Capture the cell that displays the provided text and extract its [X, Y] central coordinate. 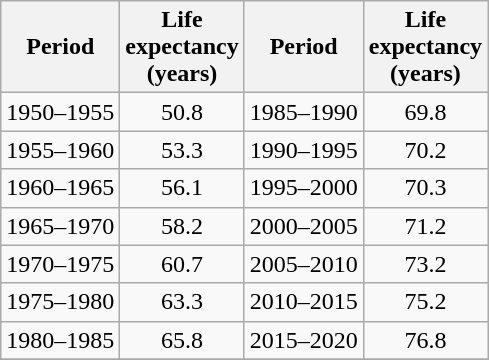
1965–1970 [60, 226]
60.7 [182, 264]
1995–2000 [304, 188]
58.2 [182, 226]
73.2 [425, 264]
75.2 [425, 302]
2005–2010 [304, 264]
1960–1965 [60, 188]
69.8 [425, 112]
76.8 [425, 340]
2000–2005 [304, 226]
56.1 [182, 188]
2015–2020 [304, 340]
1980–1985 [60, 340]
70.3 [425, 188]
1955–1960 [60, 150]
1975–1980 [60, 302]
53.3 [182, 150]
2010–2015 [304, 302]
63.3 [182, 302]
1990–1995 [304, 150]
50.8 [182, 112]
1970–1975 [60, 264]
70.2 [425, 150]
1950–1955 [60, 112]
65.8 [182, 340]
71.2 [425, 226]
1985–1990 [304, 112]
